Identify which cell holds the provided text, then report its [X, Y] central coordinate. 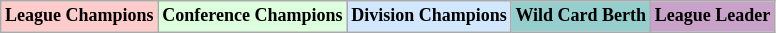
Wild Card Berth [580, 16]
League Leader [712, 16]
Division Champions [429, 16]
League Champions [80, 16]
Conference Champions [252, 16]
